Return the [X, Y] coordinate for the center point of the cell that contains the specified text.  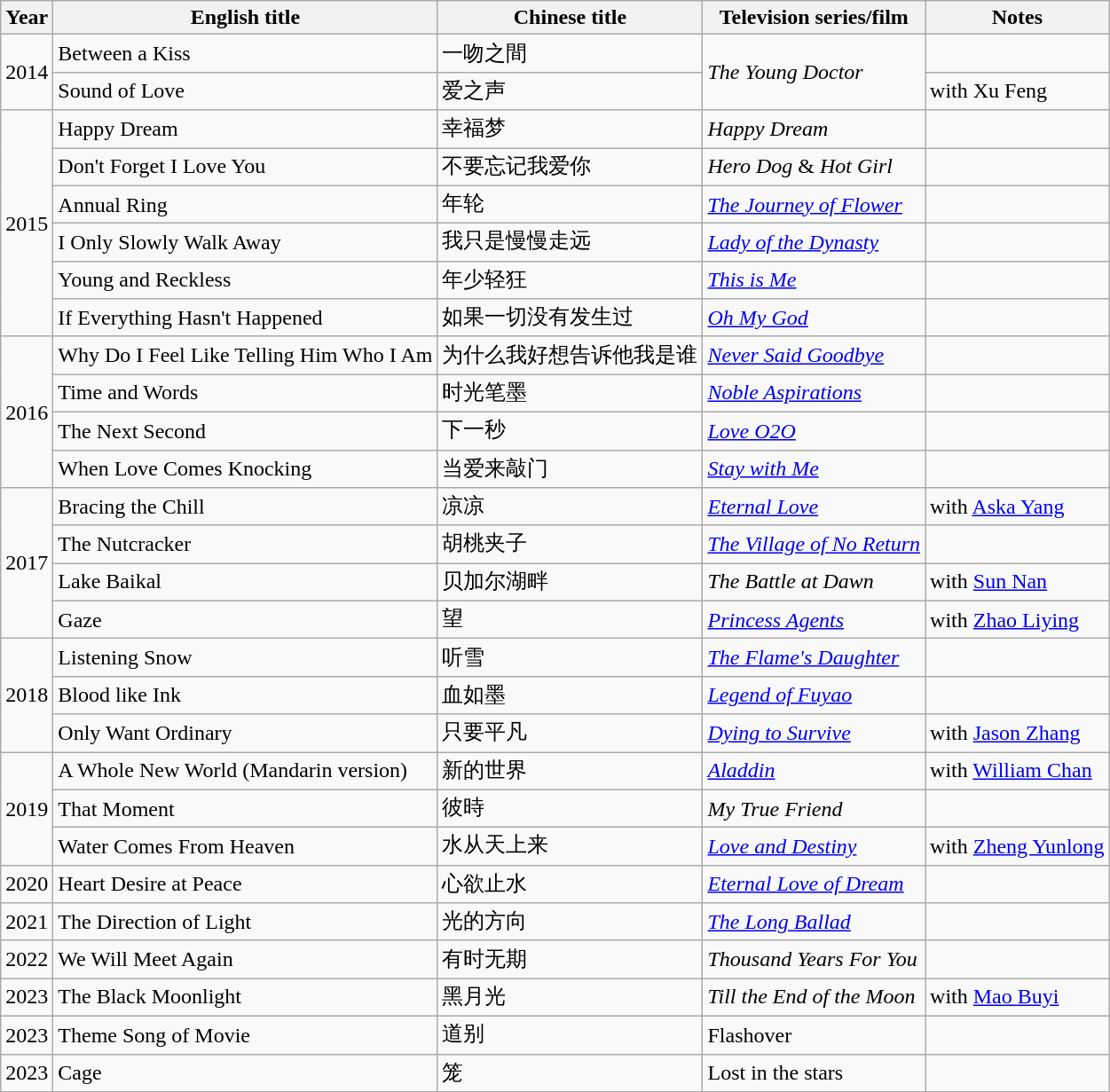
时光笔墨 [570, 394]
笼 [570, 1073]
2020 [27, 884]
如果一切没有发生过 [570, 318]
爱之声 [570, 90]
The Journey of Flower [815, 204]
Bracing the Chill [245, 507]
Love O2O [815, 431]
Oh My God [815, 318]
不要忘记我爱你 [570, 167]
Television series/film [815, 18]
English title [245, 18]
血如墨 [570, 695]
I Only Slowly Walk Away [245, 243]
Between a Kiss [245, 53]
2015 [27, 224]
A Whole New World (Mandarin version) [245, 772]
新的世界 [570, 772]
The Long Ballad [815, 923]
水从天上来 [570, 846]
The Next Second [245, 431]
为什么我好想告诉他我是谁 [570, 355]
下一秒 [570, 431]
Noble Aspirations [815, 394]
Gaze [245, 619]
Notes [1018, 18]
2021 [27, 923]
2018 [27, 695]
Stay with Me [815, 468]
Don't Forget I Love You [245, 167]
Love and Destiny [815, 846]
That Moment [245, 809]
Thousand Years For You [815, 960]
2019 [27, 809]
The Battle at Dawn [815, 582]
Eternal Love of Dream [815, 884]
Cage [245, 1073]
The Nutcracker [245, 545]
光的方向 [570, 923]
Blood like Ink [245, 695]
道别 [570, 1034]
Water Comes From Heaven [245, 846]
Annual Ring [245, 204]
Eternal Love [815, 507]
Year [27, 18]
Lady of the Dynasty [815, 243]
The Young Doctor [815, 73]
Princess Agents [815, 619]
2014 [27, 73]
with William Chan [1018, 772]
Legend of Fuyao [815, 695]
The Flame's Daughter [815, 658]
My True Friend [815, 809]
with Aska Yang [1018, 507]
幸福梦 [570, 130]
黑月光 [570, 997]
with Jason Zhang [1018, 733]
Lake Baikal [245, 582]
Dying to Survive [815, 733]
只要平凡 [570, 733]
听雪 [570, 658]
The Village of No Return [815, 545]
with Xu Feng [1018, 90]
当爱来敲门 [570, 468]
Aladdin [815, 772]
Young and Reckless [245, 280]
with Sun Nan [1018, 582]
with Zhao Liying [1018, 619]
彼時 [570, 809]
年轮 [570, 204]
When Love Comes Knocking [245, 468]
Only Want Ordinary [245, 733]
一吻之間 [570, 53]
Why Do I Feel Like Telling Him Who I Am [245, 355]
心欲止水 [570, 884]
Flashover [815, 1034]
We Will Meet Again [245, 960]
with Zheng Yunlong [1018, 846]
凉凉 [570, 507]
Listening Snow [245, 658]
If Everything Hasn't Happened [245, 318]
望 [570, 619]
with Mao Buyi [1018, 997]
Till the End of the Moon [815, 997]
This is Me [815, 280]
2022 [27, 960]
Lost in the stars [815, 1073]
The Black Moonlight [245, 997]
Heart Desire at Peace [245, 884]
The Direction of Light [245, 923]
2017 [27, 563]
Sound of Love [245, 90]
胡桃夹子 [570, 545]
有时无期 [570, 960]
贝加尔湖畔 [570, 582]
我只是慢慢走远 [570, 243]
Never Said Goodbye [815, 355]
年少轻狂 [570, 280]
Time and Words [245, 394]
Theme Song of Movie [245, 1034]
Hero Dog & Hot Girl [815, 167]
Chinese title [570, 18]
2016 [27, 412]
